Provide the (x, y) coordinate of the cell's center where the given text is located.  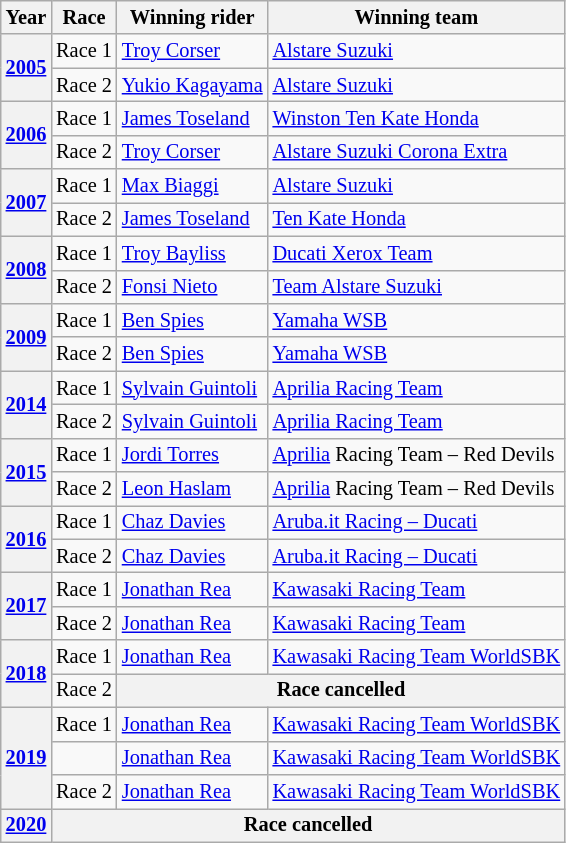
2015 (26, 472)
Jordi Torres (192, 455)
2009 (26, 336)
Year (26, 17)
2020 (26, 825)
2006 (26, 134)
Alstare Suzuki Corona Extra (416, 152)
2019 (26, 758)
2016 (26, 538)
Ten Kate Honda (416, 219)
2017 (26, 606)
Ducati Xerox Team (416, 253)
Fonsi Nieto (192, 287)
Race (84, 17)
Winston Ten Kate Honda (416, 118)
2008 (26, 270)
Team Alstare Suzuki (416, 287)
Troy Bayliss (192, 253)
Max Biaggi (192, 186)
Yukio Kagayama (192, 85)
2007 (26, 202)
2014 (26, 404)
Winning rider (192, 17)
Leon Haslam (192, 489)
2005 (26, 68)
2018 (26, 674)
Winning team (416, 17)
